Find where the given text appears and provide that cell's center as (X, Y) coordinate. 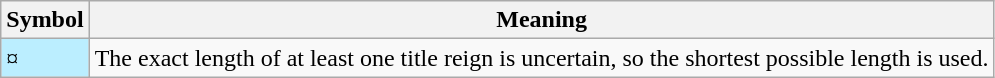
Meaning (542, 20)
The exact length of at least one title reign is uncertain, so the shortest possible length is used. (542, 58)
Symbol (45, 20)
¤ (45, 58)
